Provide the (x, y) coordinate of the cell's center where the given text is located.  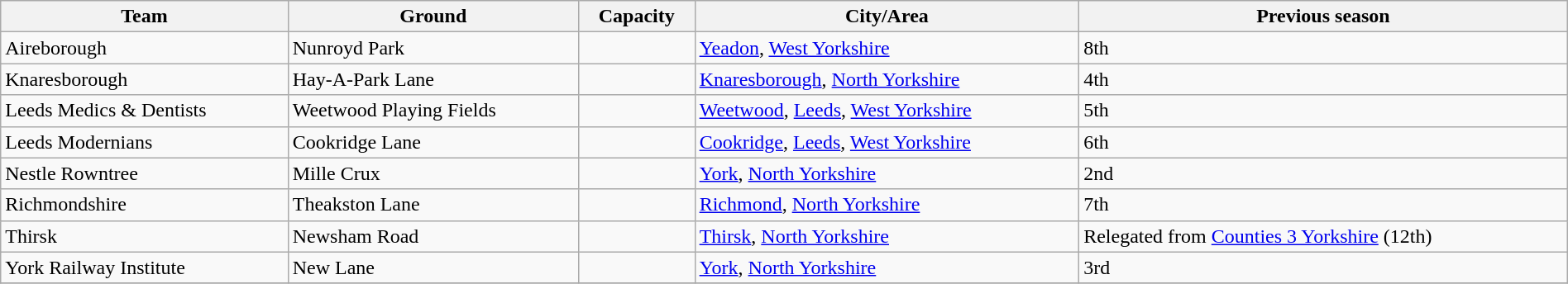
7th (1323, 205)
Ground (433, 17)
Richmondshire (144, 205)
6th (1323, 142)
Aireborough (144, 48)
Richmond, North Yorkshire (887, 205)
York Railway Institute (144, 267)
Thirsk, North Yorkshire (887, 236)
Team (144, 17)
Newsham Road (433, 236)
Weetwood Playing Fields (433, 111)
Nestle Rowntree (144, 173)
3rd (1323, 267)
5th (1323, 111)
Leeds Medics & Dentists (144, 111)
Cookridge Lane (433, 142)
Weetwood, Leeds, West Yorkshire (887, 111)
Knaresborough, North Yorkshire (887, 79)
Cookridge, Leeds, West Yorkshire (887, 142)
2nd (1323, 173)
Nunroyd Park (433, 48)
Yeadon, West Yorkshire (887, 48)
City/Area (887, 17)
New Lane (433, 267)
Capacity (637, 17)
8th (1323, 48)
4th (1323, 79)
Relegated from Counties 3 Yorkshire (12th) (1323, 236)
Hay-A-Park Lane (433, 79)
Theakston Lane (433, 205)
Knaresborough (144, 79)
Mille Crux (433, 173)
Previous season (1323, 17)
Thirsk (144, 236)
Leeds Modernians (144, 142)
